Scan for the cell matching the given text and deliver its (X, Y) coordinate at center. 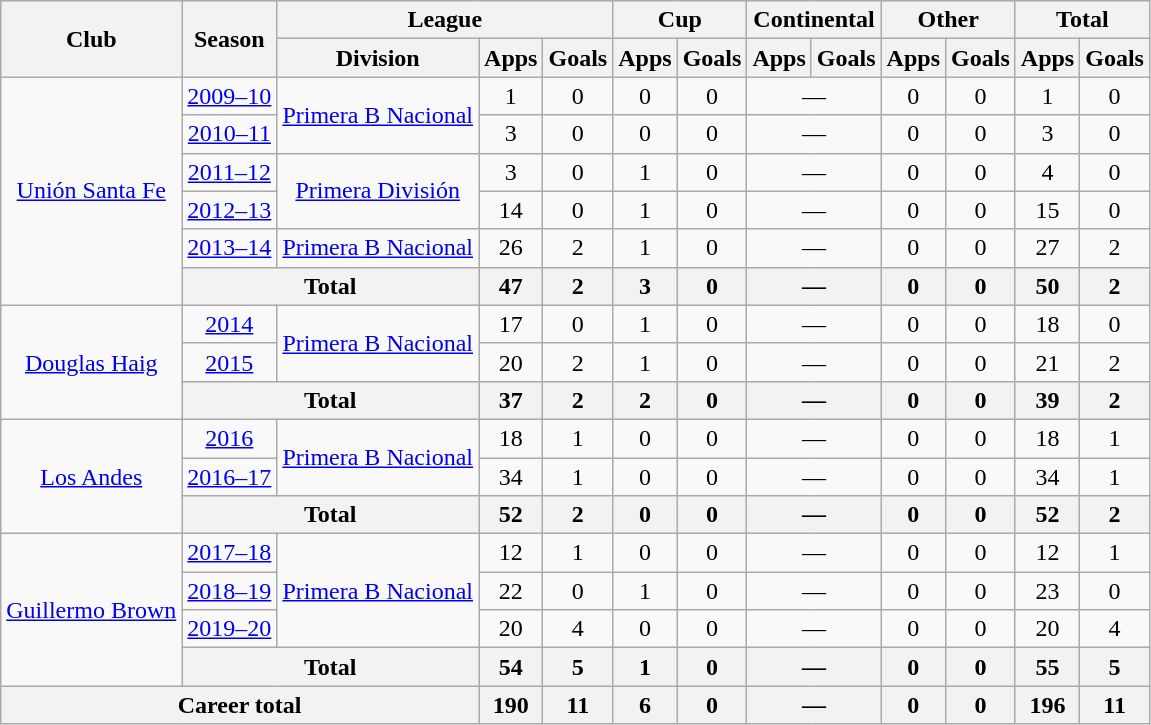
Douglas Haig (92, 362)
22 (511, 591)
Other (948, 20)
Unión Santa Fe (92, 191)
2013–14 (230, 248)
2017–18 (230, 553)
37 (511, 400)
55 (1047, 667)
50 (1047, 286)
Primera División (378, 191)
Guillermo Brown (92, 610)
2014 (230, 324)
2015 (230, 362)
2019–20 (230, 629)
2010–11 (230, 134)
47 (511, 286)
Club (92, 39)
2012–13 (230, 210)
2018–19 (230, 591)
26 (511, 248)
27 (1047, 248)
39 (1047, 400)
14 (511, 210)
21 (1047, 362)
Los Andes (92, 476)
190 (511, 705)
Season (230, 39)
17 (511, 324)
6 (645, 705)
23 (1047, 591)
Continental (814, 20)
League (445, 20)
Division (378, 58)
2011–12 (230, 172)
196 (1047, 705)
54 (511, 667)
Cup (680, 20)
15 (1047, 210)
Career total (240, 705)
2016 (230, 438)
2009–10 (230, 96)
2016–17 (230, 477)
